Return [x, y] of the center of cell containing provided text 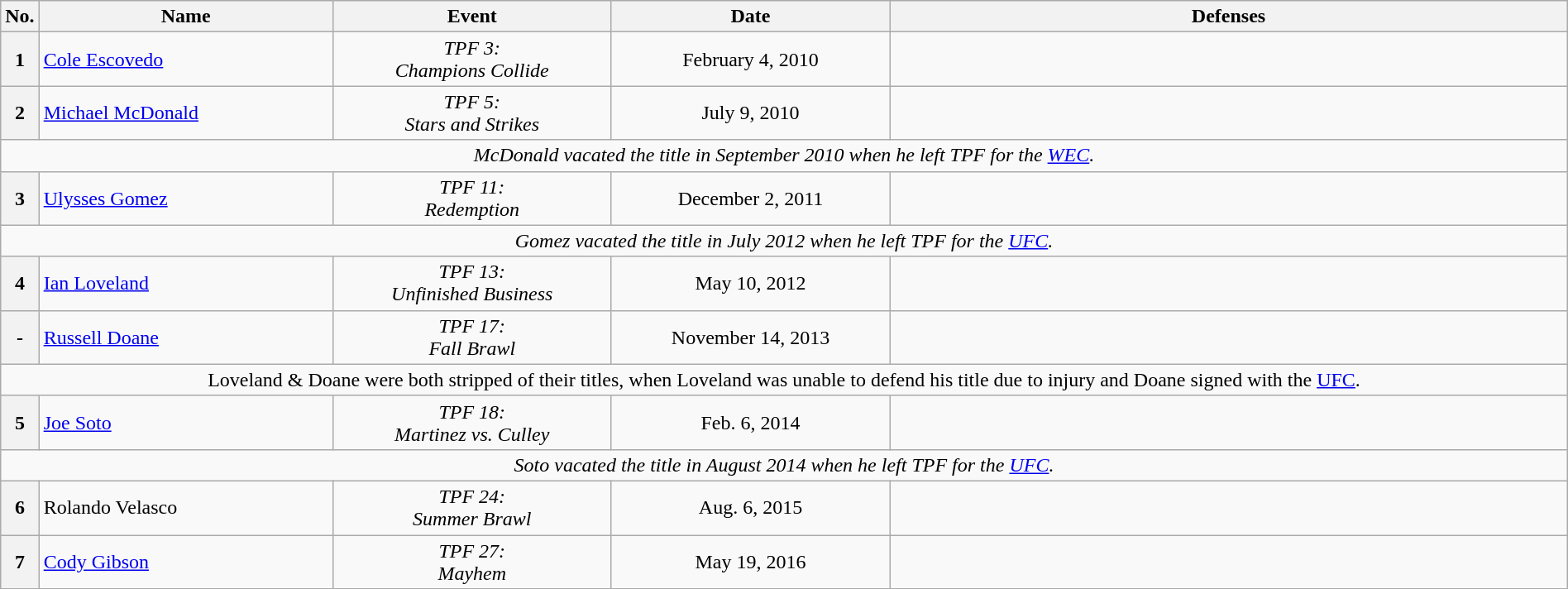
Cole Escovedo [185, 60]
May 10, 2012 [751, 283]
Soto vacated the title in August 2014 when he left TPF for the UFC. [784, 465]
July 9, 2010 [751, 113]
TPF 3:Champions Collide [471, 60]
TPF 18:Martinez vs. Culley [471, 422]
Michael McDonald [185, 113]
No. [20, 17]
Ian Loveland [185, 283]
TPF 13:Unfinished Business [471, 283]
Feb. 6, 2014 [751, 422]
2 [20, 113]
7 [20, 561]
TPF 27:Mayhem [471, 561]
TPF 11:Redemption [471, 199]
Gomez vacated the title in July 2012 when he left TPF for the UFC. [784, 241]
Aug. 6, 2015 [751, 508]
Rolando Velasco [185, 508]
Date [751, 17]
November 14, 2013 [751, 338]
December 2, 2011 [751, 199]
3 [20, 199]
Event [471, 17]
May 19, 2016 [751, 561]
Cody Gibson [185, 561]
McDonald vacated the title in September 2010 when he left TPF for the WEC. [784, 156]
Loveland & Doane were both stripped of their titles, when Loveland was unable to defend his title due to injury and Doane signed with the UFC. [784, 380]
Ulysses Gomez [185, 199]
TPF 5:Stars and Strikes [471, 113]
Name [185, 17]
1 [20, 60]
- [20, 338]
TPF 24:Summer Brawl [471, 508]
4 [20, 283]
Joe Soto [185, 422]
5 [20, 422]
Defenses [1229, 17]
TPF 17:Fall Brawl [471, 338]
February 4, 2010 [751, 60]
6 [20, 508]
Russell Doane [185, 338]
